Detect which cell encompasses the target text, then output its (X, Y) center coordinate. 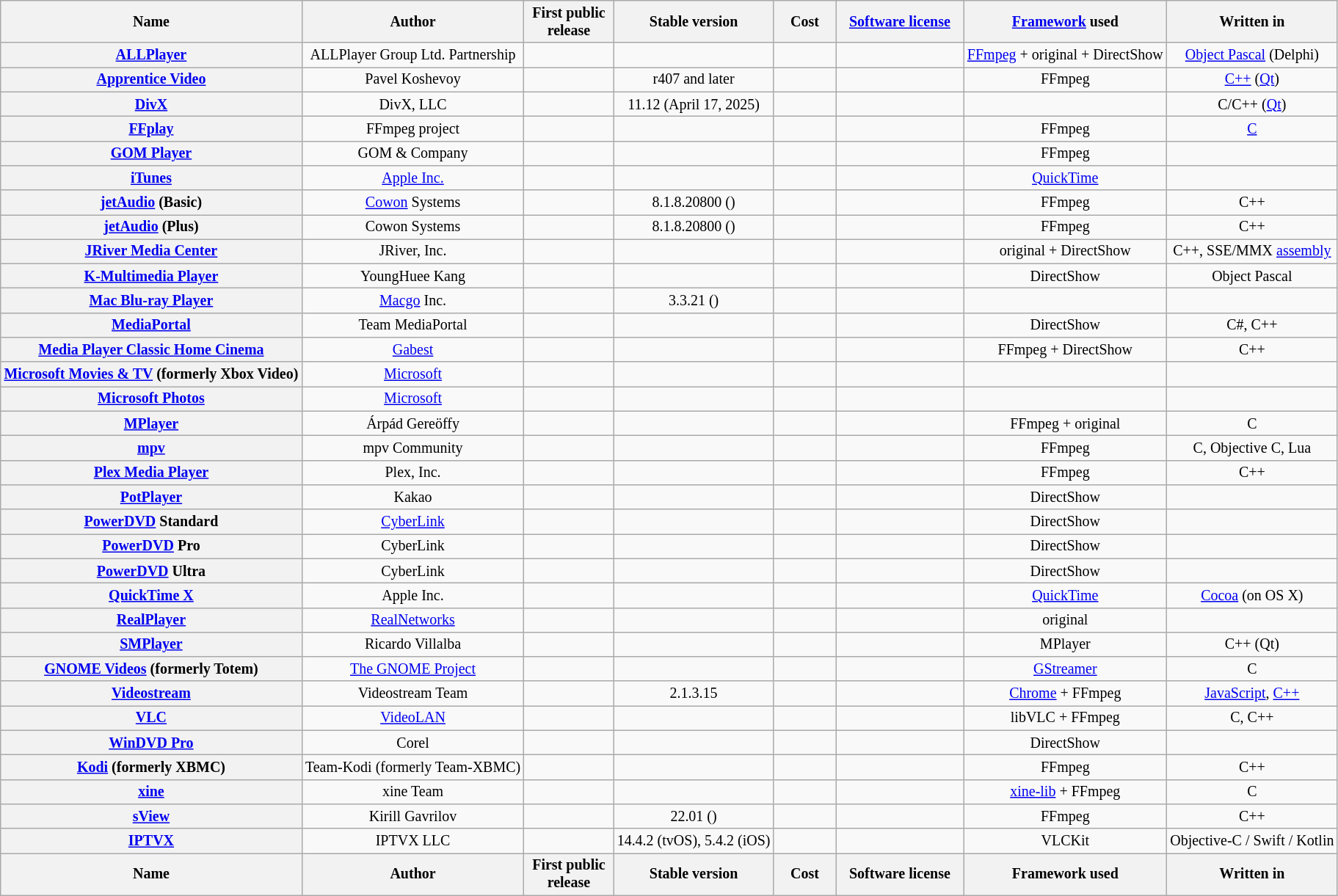
iTunes (151, 178)
Objective-C / Swift / Kotlin (1252, 841)
VLCKit (1065, 841)
K-Multimedia Player (151, 276)
Plex, Inc. (412, 473)
GStreamer (1065, 669)
Mac Blu-ray Player (151, 301)
FFplay (151, 129)
Team-Kodi (formerly Team-XBMC) (412, 768)
IPTVX (151, 841)
VLC (151, 718)
xine (151, 793)
Object Pascal (Delphi) (1252, 56)
FFmpeg + original + DirectShow (1065, 56)
PowerDVD Pro (151, 546)
Gabest (412, 349)
libVLC + FFmpeg (1065, 718)
2.1.3.15 (694, 694)
VideoLAN (412, 718)
C/C++ (Qt) (1252, 104)
Object Pascal (1252, 276)
PowerDVD Standard (151, 521)
GOM & Company (412, 153)
C#, C++ (1252, 326)
GNOME Videos (formerly Totem) (151, 669)
Árpád Gereöffy (412, 424)
Chrome + FFmpeg (1065, 694)
FFmpeg + DirectShow (1065, 349)
ALLPlayer (151, 56)
Media Player Classic Home Cinema (151, 349)
GOM Player (151, 153)
original + DirectShow (1065, 251)
Cocoa (on OS X) (1252, 596)
FFmpeg + original (1065, 424)
MediaPortal (151, 326)
PowerDVD Ultra (151, 571)
C, C++ (1252, 718)
14.4.2 (tvOS), 5.4.2 (iOS) (694, 841)
C, Objective C, Lua (1252, 448)
3.3.21 () (694, 301)
Team MediaPortal (412, 326)
mpv Community (412, 448)
Kakao (412, 498)
11.12 (April 17, 2025) (694, 104)
Ricardo Villalba (412, 644)
Kodi (formerly XBMC) (151, 768)
SMPlayer (151, 644)
Plex Media Player (151, 473)
ALLPlayer Group Ltd. Partnership (412, 56)
Videostream (151, 694)
IPTVX LLC (412, 841)
xine-lib + FFmpeg (1065, 793)
mpv (151, 448)
QuickTime X (151, 596)
FFmpeg project (412, 129)
Videostream Team (412, 694)
RealNetworks (412, 619)
WinDVD Pro (151, 743)
Pavel Koshevoy (412, 79)
JavaScript, C++ (1252, 694)
JRiver, Inc. (412, 251)
DivX, LLC (412, 104)
Microsoft Photos (151, 399)
jetAudio (Plus) (151, 227)
The GNOME Project (412, 669)
original (1065, 619)
C++, SSE/MMX assembly (1252, 251)
22.01 () (694, 816)
r407 and later (694, 79)
Apprentice Video (151, 79)
Kirill Gavrilov (412, 816)
DivX (151, 104)
Microsoft Movies & TV (formerly Xbox Video) (151, 374)
JRiver Media Center (151, 251)
jetAudio (Basic) (151, 203)
YoungHuee Kang (412, 276)
PotPlayer (151, 498)
Macgo Inc. (412, 301)
xine Team (412, 793)
sView (151, 816)
Corel (412, 743)
RealPlayer (151, 619)
